Provide the [x, y] coordinate of the cell's center where the given text is located.  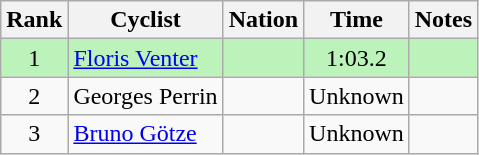
Georges Perrin [146, 96]
Nation [263, 20]
3 [34, 134]
2 [34, 96]
Rank [34, 20]
Notes [443, 20]
Floris Venter [146, 58]
1 [34, 58]
1:03.2 [357, 58]
Bruno Götze [146, 134]
Cyclist [146, 20]
Time [357, 20]
